Pinpoint the cell where the given text exists, returning its [x, y] midpoint coordinate. 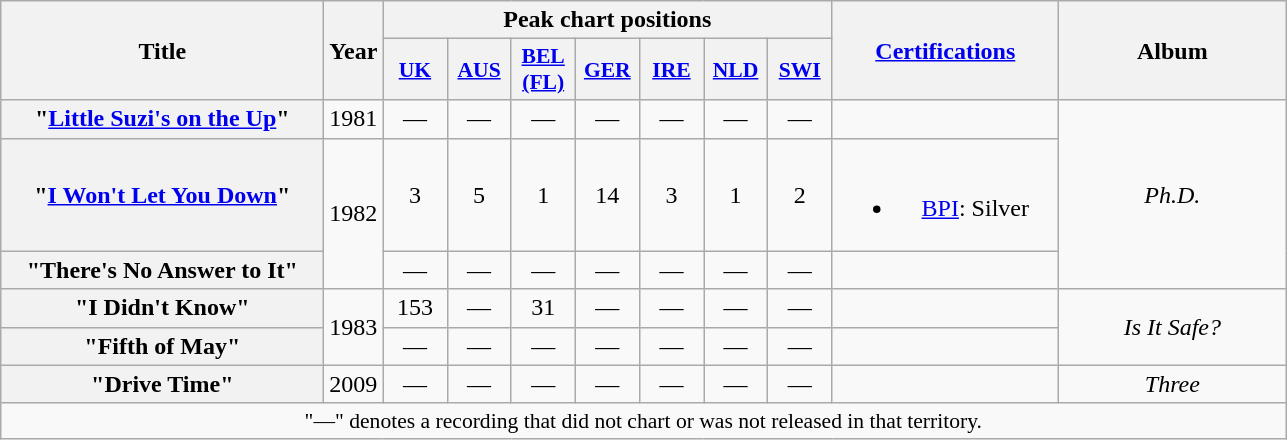
1982 [354, 214]
"There's No Answer to It" [162, 270]
1981 [354, 119]
14 [607, 194]
Album [1172, 50]
Peak chart positions [608, 20]
31 [543, 308]
Title [162, 50]
1983 [354, 327]
2009 [354, 384]
Certifications [946, 50]
"—" denotes a recording that did not chart or was not released in that territory. [644, 421]
Three [1172, 384]
"Drive Time" [162, 384]
"Little Suzi's on the Up" [162, 119]
SWI [800, 70]
"Fifth of May" [162, 346]
UK [415, 70]
GER [607, 70]
Ph.D. [1172, 194]
BEL(FL) [543, 70]
BPI: Silver [946, 194]
153 [415, 308]
2 [800, 194]
"I Won't Let You Down" [162, 194]
"I Didn't Know" [162, 308]
Is It Safe? [1172, 327]
Year [354, 50]
IRE [671, 70]
AUS [479, 70]
5 [479, 194]
NLD [736, 70]
